Identify which cell holds the provided text, then report its (X, Y) central coordinate. 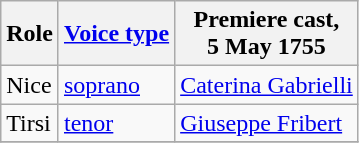
soprano (116, 85)
tenor (116, 123)
Premiere cast,5 May 1755 (267, 34)
Nice (30, 85)
Role (30, 34)
Tirsi (30, 123)
Voice type (116, 34)
Caterina Gabrielli (267, 85)
Giuseppe Fribert (267, 123)
